Detect which cell encompasses the target text, then output its [X, Y] center coordinate. 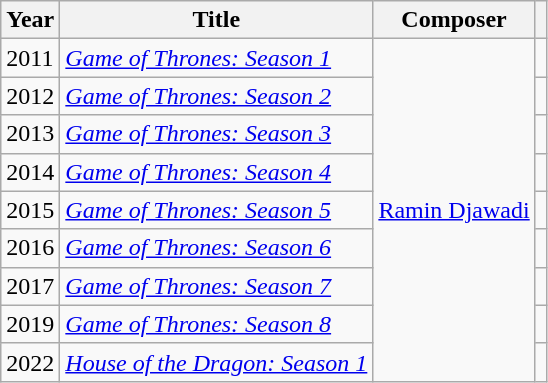
Year [30, 20]
Game of Thrones: Season 4 [216, 172]
House of the Dragon: Season 1 [216, 362]
2011 [30, 58]
Game of Thrones: Season 8 [216, 324]
2017 [30, 286]
Ramin Djawadi [454, 210]
2019 [30, 324]
2013 [30, 134]
Game of Thrones: Season 2 [216, 96]
2016 [30, 248]
2014 [30, 172]
Game of Thrones: Season 7 [216, 286]
Game of Thrones: Season 5 [216, 210]
2012 [30, 96]
2022 [30, 362]
2015 [30, 210]
Game of Thrones: Season 6 [216, 248]
Game of Thrones: Season 3 [216, 134]
Game of Thrones: Season 1 [216, 58]
Composer [454, 20]
Title [216, 20]
